Detect which cell encompasses the target text, then output its [X, Y] center coordinate. 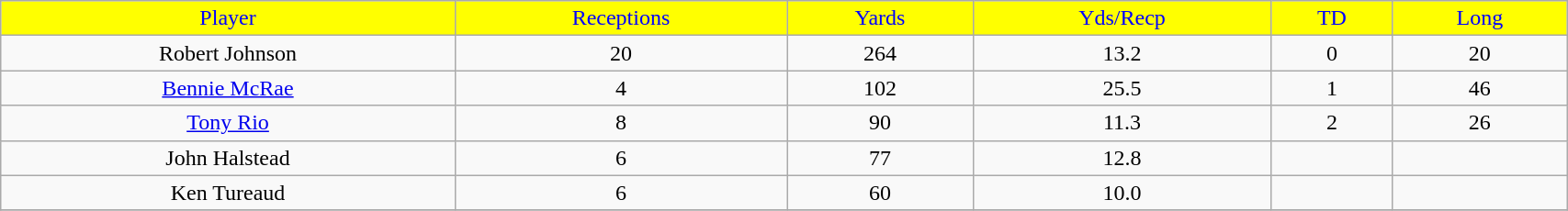
Robert Johnson [228, 53]
10.0 [1122, 193]
Ken Tureaud [228, 193]
102 [880, 88]
0 [1332, 53]
60 [880, 193]
2 [1332, 123]
12.8 [1122, 158]
Receptions [621, 18]
46 [1480, 88]
Long [1480, 18]
John Halstead [228, 158]
TD [1332, 18]
8 [621, 123]
4 [621, 88]
1 [1332, 88]
Player [228, 18]
Bennie McRae [228, 88]
11.3 [1122, 123]
25.5 [1122, 88]
264 [880, 53]
Yards [880, 18]
90 [880, 123]
Tony Rio [228, 123]
77 [880, 158]
Yds/Recp [1122, 18]
13.2 [1122, 53]
26 [1480, 123]
